Detect which cell encompasses the target text, then output its [x, y] center coordinate. 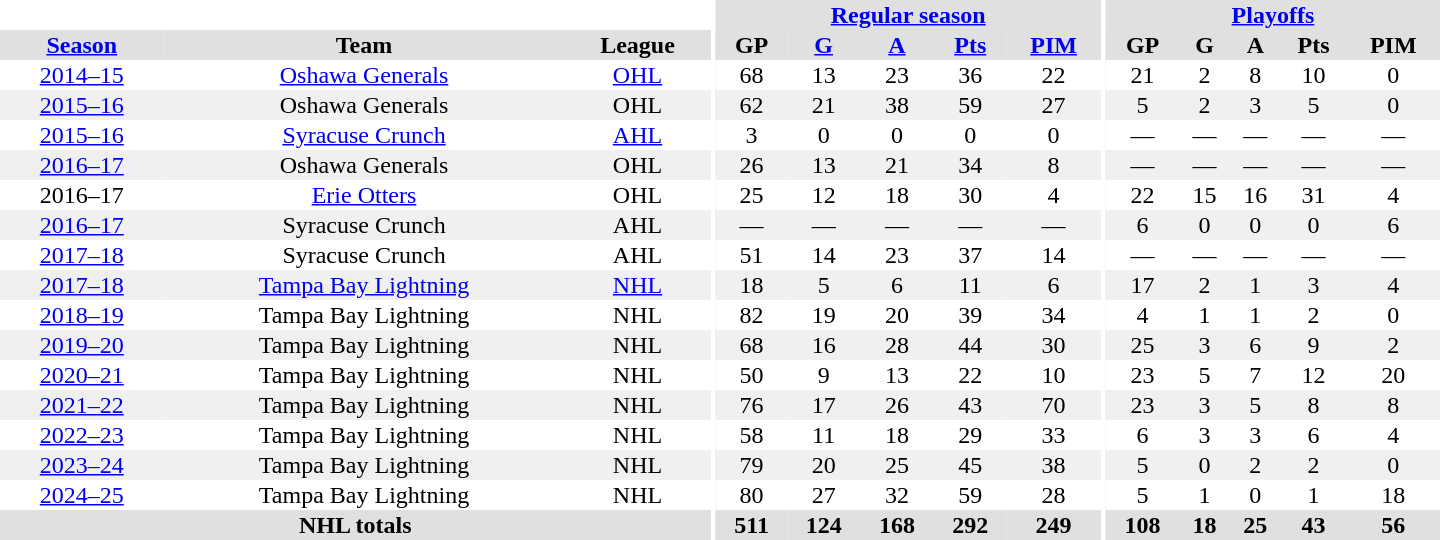
62 [752, 105]
Erie Otters [364, 195]
2024–25 [82, 495]
56 [1393, 525]
2021–22 [82, 405]
NHL totals [356, 525]
2019–20 [82, 345]
2020–21 [82, 375]
2014–15 [82, 75]
37 [970, 255]
Season [82, 45]
2022–23 [82, 435]
124 [824, 525]
50 [752, 375]
29 [970, 435]
Regular season [908, 15]
2023–24 [82, 465]
58 [752, 435]
80 [752, 495]
44 [970, 345]
45 [970, 465]
51 [752, 255]
2018–19 [82, 315]
31 [1314, 195]
168 [896, 525]
82 [752, 315]
32 [896, 495]
70 [1054, 405]
League [637, 45]
7 [1256, 375]
33 [1054, 435]
36 [970, 75]
15 [1204, 195]
511 [752, 525]
19 [824, 315]
79 [752, 465]
Team [364, 45]
Playoffs [1273, 15]
108 [1142, 525]
39 [970, 315]
76 [752, 405]
292 [970, 525]
249 [1054, 525]
